Search for the cell housing the specified text and yield its (X, Y) center coordinate. 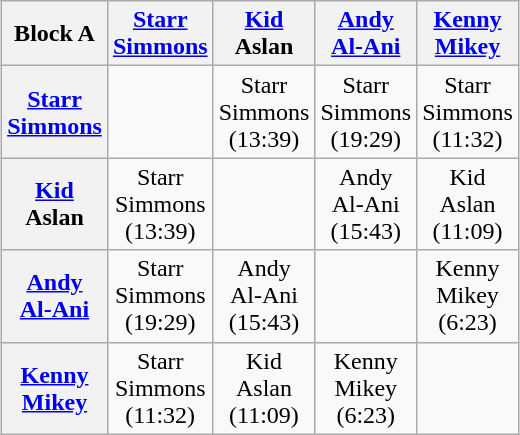
Block A (55, 34)
